Return [x, y] of the center of cell containing provided text 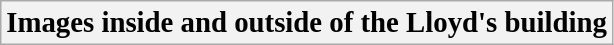
Images inside and outside of the Lloyd's building [307, 23]
